Detect which cell encompasses the target text, then output its [X, Y] center coordinate. 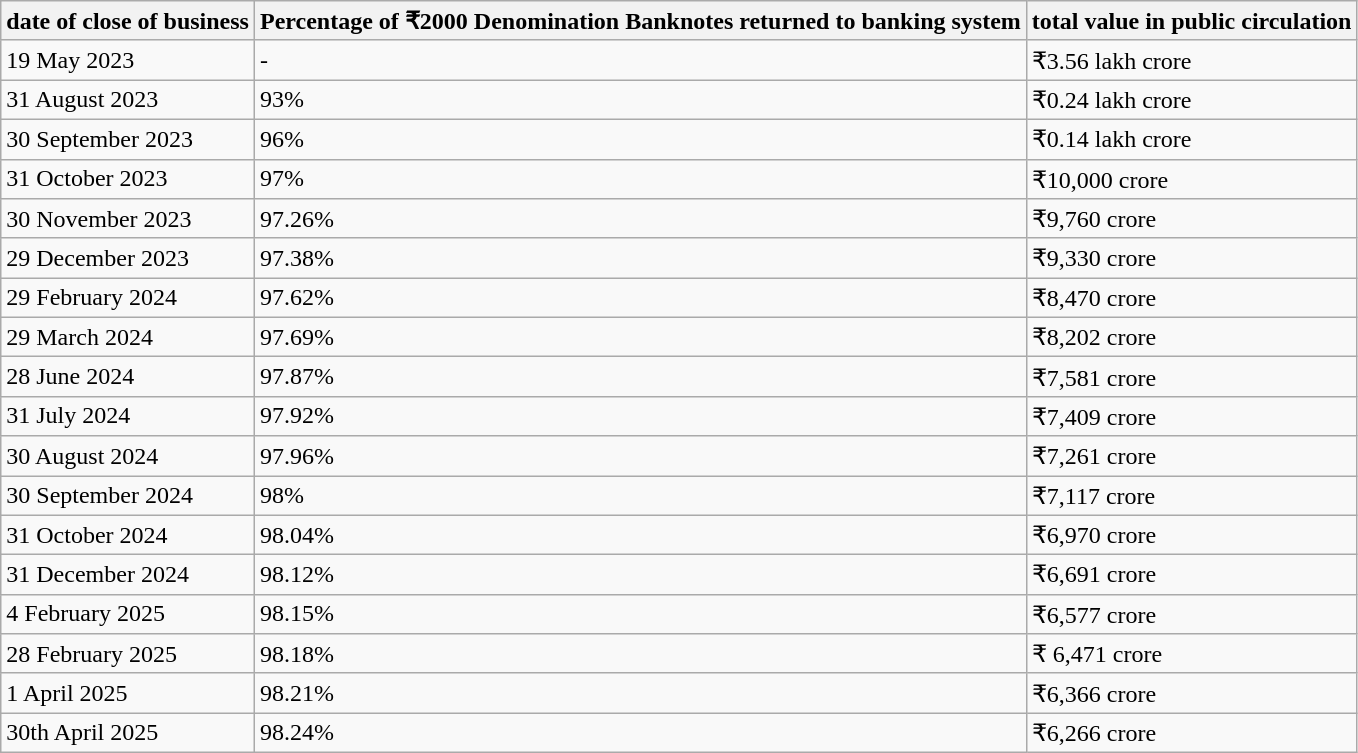
₹8,202 crore [1192, 337]
19 May 2023 [128, 60]
97% [640, 179]
₹10,000 crore [1192, 179]
98.24% [640, 733]
29 March 2024 [128, 337]
98.21% [640, 693]
28 June 2024 [128, 377]
₹9,760 crore [1192, 219]
₹6,970 crore [1192, 535]
₹7,117 crore [1192, 496]
₹0.14 lakh crore [1192, 139]
98.04% [640, 535]
97.92% [640, 416]
31 October 2023 [128, 179]
97.38% [640, 258]
₹7,409 crore [1192, 416]
31 October 2024 [128, 535]
₹8,470 crore [1192, 298]
30 November 2023 [128, 219]
28 February 2025 [128, 654]
30th April 2025 [128, 733]
30 September 2023 [128, 139]
₹ 6,471 crore [1192, 654]
97.96% [640, 456]
97.87% [640, 377]
₹6,266 crore [1192, 733]
30 August 2024 [128, 456]
₹6,577 crore [1192, 614]
31 August 2023 [128, 100]
97.62% [640, 298]
₹6,366 crore [1192, 693]
- [640, 60]
98.18% [640, 654]
30 September 2024 [128, 496]
1 April 2025 [128, 693]
98% [640, 496]
total value in public circulation [1192, 21]
29 December 2023 [128, 258]
93% [640, 100]
97.26% [640, 219]
29 February 2024 [128, 298]
98.12% [640, 575]
₹0.24 lakh crore [1192, 100]
4 February 2025 [128, 614]
97.69% [640, 337]
31 December 2024 [128, 575]
₹6,691 crore [1192, 575]
31 July 2024 [128, 416]
98.15% [640, 614]
₹9,330 crore [1192, 258]
₹3.56 lakh crore [1192, 60]
₹7,261 crore [1192, 456]
₹7,581 crore [1192, 377]
Percentage of ₹2000 Denomination Banknotes returned to banking system [640, 21]
date of close of business [128, 21]
96% [640, 139]
